Provide the [X, Y] coordinate of the cell's center where the given text is located.  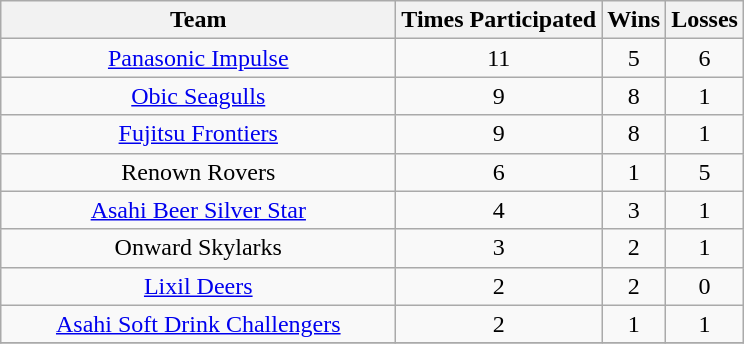
Wins [634, 20]
4 [499, 210]
0 [705, 286]
Asahi Beer Silver Star [198, 210]
Asahi Soft Drink Challengers [198, 324]
Onward Skylarks [198, 248]
Obic Seagulls [198, 96]
Fujitsu Frontiers [198, 134]
Renown Rovers [198, 172]
11 [499, 58]
Lixil Deers [198, 286]
Losses [705, 20]
Times Participated [499, 20]
Team [198, 20]
Panasonic Impulse [198, 58]
